Detect which cell encompasses the target text, then output its [X, Y] center coordinate. 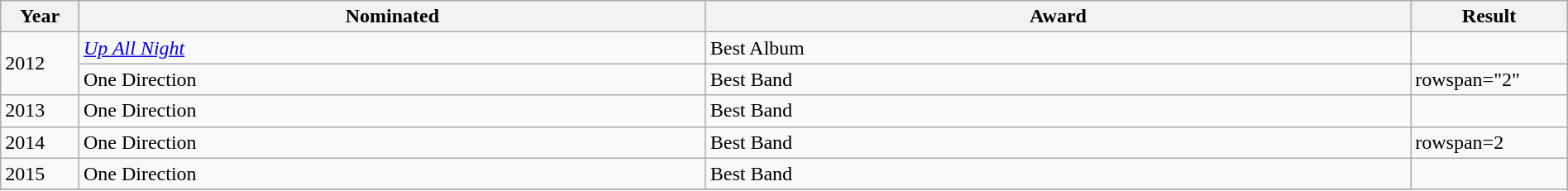
Up All Night [392, 48]
2015 [40, 174]
Year [40, 17]
Award [1059, 17]
Best Album [1059, 48]
rowspan="2" [1489, 79]
2013 [40, 111]
rowspan=2 [1489, 142]
2012 [40, 64]
Result [1489, 17]
Nominated [392, 17]
2014 [40, 142]
